Capture the cell that displays the provided text and extract its (x, y) central coordinate. 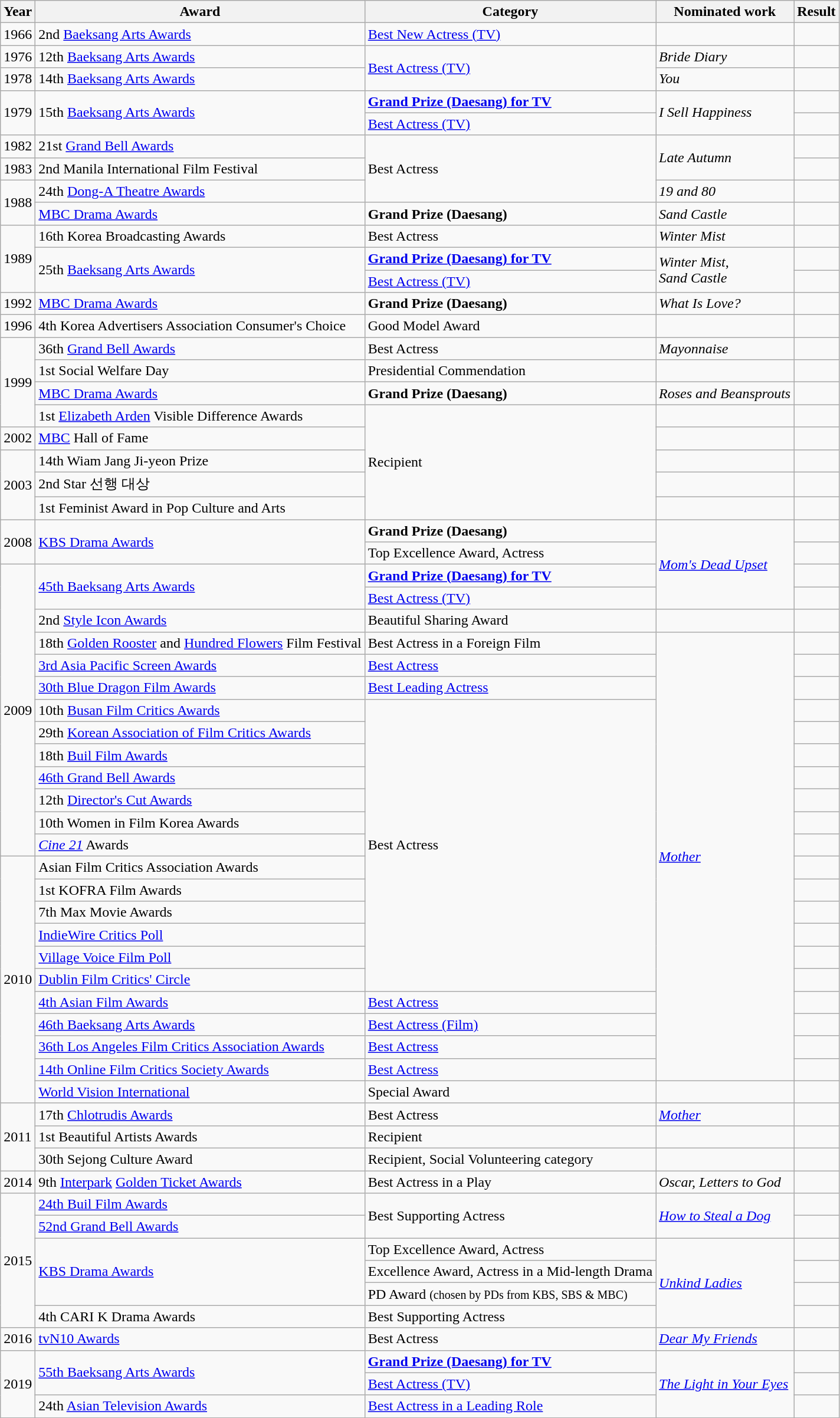
1979 (18, 113)
Special Award (510, 1092)
14th Baeksang Arts Awards (200, 79)
18th Golden Rooster and Hundred Flowers Film Festival (200, 643)
4th Korea Advertisers Association Consumer's Choice (200, 326)
2010 (18, 980)
Winter Mist (725, 236)
45th Baeksang Arts Awards (200, 587)
17th Chlotrudis Awards (200, 1114)
1988 (18, 202)
18th Buil Film Awards (200, 755)
2nd Baeksang Arts Awards (200, 34)
4th CARI K Drama Awards (200, 1317)
2019 (18, 1384)
Award (200, 12)
25th Baeksang Arts Awards (200, 270)
2nd Manila International Film Festival (200, 169)
12th Baeksang Arts Awards (200, 57)
1982 (18, 146)
Mom's Dead Upset (725, 564)
24th Dong-A Theatre Awards (200, 191)
Roses and Beansprouts (725, 393)
IndieWire Critics Poll (200, 935)
10th Women in Film Korea Awards (200, 823)
12th Director's Cut Awards (200, 800)
Best Actress in a Leading Role (510, 1406)
Winter Mist, Sand Castle (725, 270)
16th Korea Broadcasting Awards (200, 236)
1st Elizabeth Arden Visible Difference Awards (200, 416)
PD Award (chosen by PDs from KBS, SBS & MBC) (510, 1294)
You (725, 79)
2002 (18, 438)
Best Actress in a Play (510, 1181)
55th Baeksang Arts Awards (200, 1373)
1st KOFRA Film Awards (200, 890)
4th Asian Film Awards (200, 1002)
Presidential Commendation (510, 371)
Result (816, 12)
21st Grand Bell Awards (200, 146)
2003 (18, 485)
What Is Love? (725, 304)
24th Buil Film Awards (200, 1204)
46th Baeksang Arts Awards (200, 1025)
Bride Diary (725, 57)
24th Asian Television Awards (200, 1406)
2015 (18, 1261)
1st Feminist Award in Pop Culture and Arts (200, 508)
The Light in Your Eyes (725, 1384)
1st Social Welfare Day (200, 371)
1983 (18, 169)
14th Online Film Critics Society Awards (200, 1069)
3rd Asia Pacific Screen Awards (200, 665)
Excellence Award, Actress in a Mid-length Drama (510, 1272)
Mayonnaise (725, 349)
1989 (18, 258)
2011 (18, 1137)
14th Wiam Jang Ji-yeon Prize (200, 461)
Best Actress in a Foreign Film (510, 643)
Good Model Award (510, 326)
Sand Castle (725, 214)
How to Steal a Dog (725, 1216)
Best Leading Actress (510, 688)
Best Actress (Film) (510, 1025)
2016 (18, 1339)
Beautiful Sharing Award (510, 621)
7th Max Movie Awards (200, 912)
Late Autumn (725, 157)
I Sell Happiness (725, 113)
MBC Hall of Fame (200, 438)
2008 (18, 542)
2014 (18, 1181)
2nd Style Icon Awards (200, 621)
tvN10 Awards (200, 1339)
1999 (18, 382)
46th Grand Bell Awards (200, 777)
1976 (18, 57)
Best New Actress (TV) (510, 34)
2009 (18, 710)
Oscar, Letters to God (725, 1181)
52nd Grand Bell Awards (200, 1227)
1st Beautiful Artists Awards (200, 1137)
Nominated work (725, 12)
2nd Star 선행 대상 (200, 485)
Category (510, 12)
1966 (18, 34)
30th Sejong Culture Award (200, 1159)
30th Blue Dragon Film Awards (200, 688)
36th Grand Bell Awards (200, 349)
36th Los Angeles Film Critics Association Awards (200, 1047)
Year (18, 12)
9th Interpark Golden Ticket Awards (200, 1181)
29th Korean Association of Film Critics Awards (200, 733)
Cine 21 Awards (200, 845)
Village Voice Film Poll (200, 957)
Dublin Film Critics' Circle (200, 980)
15th Baeksang Arts Awards (200, 113)
1978 (18, 79)
10th Busan Film Critics Awards (200, 710)
1996 (18, 326)
Unkind Ladies (725, 1283)
World Vision International (200, 1092)
1992 (18, 304)
19 and 80 (725, 191)
Recipient, Social Volunteering category (510, 1159)
Dear My Friends (725, 1339)
Asian Film Critics Association Awards (200, 868)
